Return the (x, y) coordinate for the center point of the cell that contains the specified text.  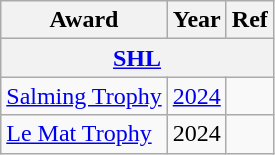
Le Mat Trophy (84, 134)
Salming Trophy (84, 96)
SHL (138, 58)
Year (196, 20)
Award (84, 20)
Ref (250, 20)
